From the cell containing the given text, extract its center point as [X, Y] coordinate. 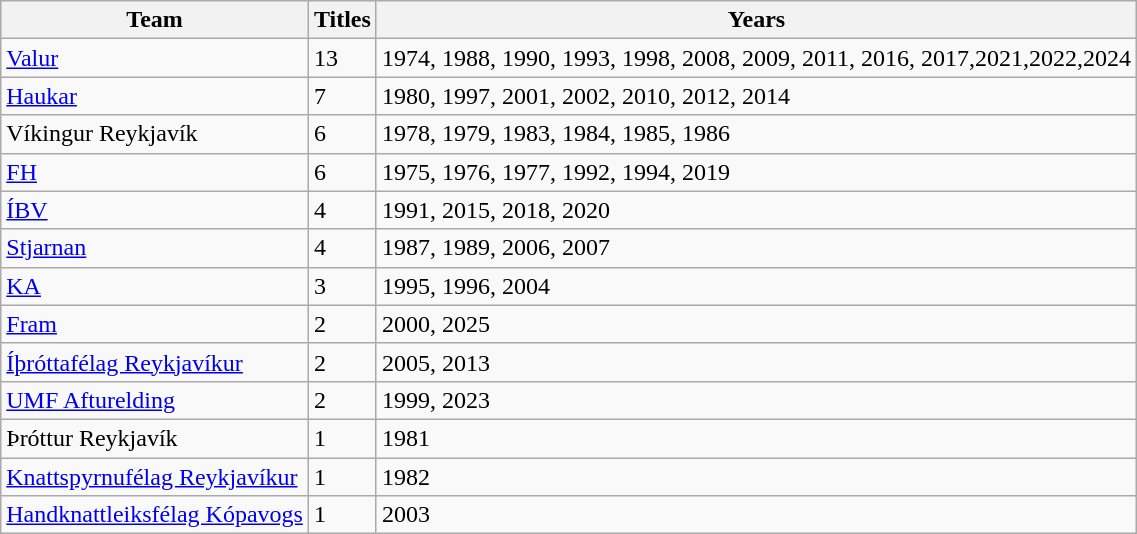
1975, 1976, 1977, 1992, 1994, 2019 [756, 172]
ÍBV [155, 210]
Þróttur Reykjavík [155, 438]
Fram [155, 324]
KA [155, 286]
7 [342, 96]
1995, 1996, 2004 [756, 286]
1987, 1989, 2006, 2007 [756, 248]
FH [155, 172]
Titles [342, 20]
2000, 2025 [756, 324]
Stjarnan [155, 248]
UMF Afturelding [155, 400]
1999, 2023 [756, 400]
Handknattleiksfélag Kópavogs [155, 515]
1980, 1997, 2001, 2002, 2010, 2012, 2014 [756, 96]
Valur [155, 58]
Knattspyrnufélag Reykjavíkur [155, 477]
Víkingur Reykjavík [155, 134]
3 [342, 286]
1974, 1988, 1990, 1993, 1998, 2008, 2009, 2011, 2016, 2017,2021,2022,2024 [756, 58]
1978, 1979, 1983, 1984, 1985, 1986 [756, 134]
Íþróttafélag Reykjavíkur [155, 362]
Team [155, 20]
1991, 2015, 2018, 2020 [756, 210]
1981 [756, 438]
13 [342, 58]
Haukar [155, 96]
1982 [756, 477]
Years [756, 20]
2003 [756, 515]
2005, 2013 [756, 362]
